Determine the (X, Y) coordinate at the center of the cell enclosing the given text.  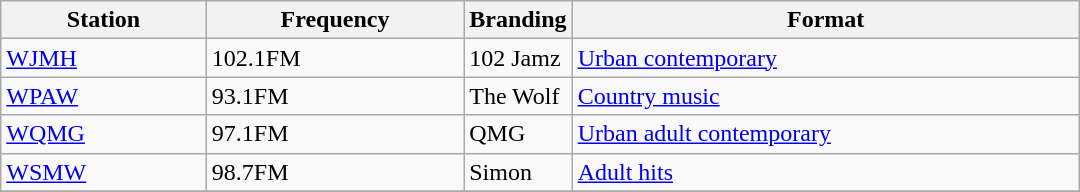
98.7FM (334, 172)
Adult hits (826, 172)
WJMH (104, 58)
WSMW (104, 172)
102 Jamz (518, 58)
Urban contemporary (826, 58)
QMG (518, 134)
Frequency (334, 20)
Country music (826, 96)
The Wolf (518, 96)
97.1FM (334, 134)
Branding (518, 20)
WQMG (104, 134)
Simon (518, 172)
Urban adult contemporary (826, 134)
Format (826, 20)
102.1FM (334, 58)
WPAW (104, 96)
Station (104, 20)
93.1FM (334, 96)
